Capture the cell that displays the provided text and extract its (X, Y) central coordinate. 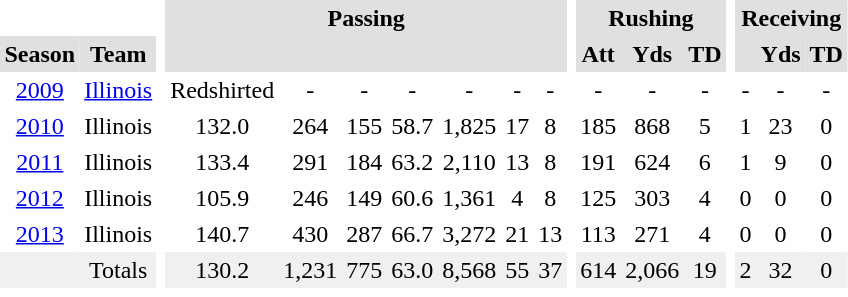
105.9 (222, 198)
430 (310, 234)
23 (780, 126)
Receiving (791, 18)
Team (118, 54)
133.4 (222, 162)
Rushing (651, 18)
1,231 (310, 270)
2013 (40, 234)
1,361 (470, 198)
3,272 (470, 234)
2010 (40, 126)
Att (598, 54)
291 (310, 162)
17 (518, 126)
303 (652, 198)
63.2 (412, 162)
2009 (40, 90)
19 (705, 270)
58.7 (412, 126)
Season (40, 54)
191 (598, 162)
37 (550, 270)
2 (746, 270)
185 (598, 126)
32 (780, 270)
287 (364, 234)
8,568 (470, 270)
55 (518, 270)
614 (598, 270)
6 (705, 162)
140.7 (222, 234)
271 (652, 234)
868 (652, 126)
113 (598, 234)
624 (652, 162)
66.7 (412, 234)
149 (364, 198)
60.6 (412, 198)
775 (364, 270)
184 (364, 162)
2,110 (470, 162)
264 (310, 126)
2012 (40, 198)
246 (310, 198)
2011 (40, 162)
125 (598, 198)
132.0 (222, 126)
5 (705, 126)
Redshirted (222, 90)
130.2 (222, 270)
1,825 (470, 126)
Totals (118, 270)
155 (364, 126)
Passing (366, 18)
2,066 (652, 270)
21 (518, 234)
9 (780, 162)
63.0 (412, 270)
